Return the [x, y] coordinate for the center point of the cell that contains the specified text.  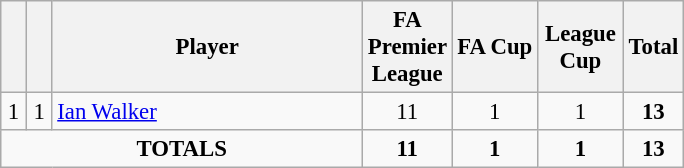
FA Cup [495, 47]
TOTALS [182, 149]
Ian Walker [208, 112]
FA Premier League [408, 47]
Player [208, 47]
Total [653, 47]
League Cup [581, 47]
